Detect which cell encompasses the target text, then output its [x, y] center coordinate. 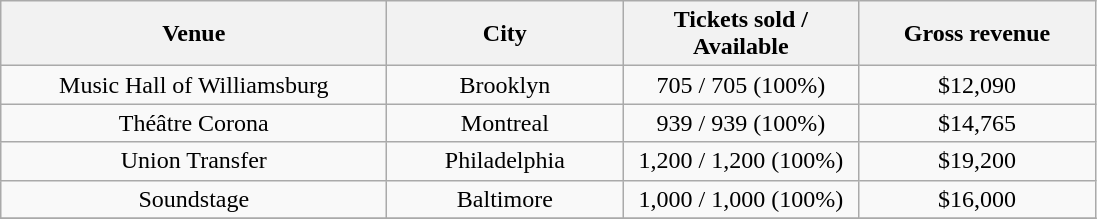
City [505, 34]
1,200 / 1,200 (100%) [741, 161]
Théâtre Corona [194, 123]
$12,090 [977, 85]
Philadelphia [505, 161]
$19,200 [977, 161]
$14,765 [977, 123]
Gross revenue [977, 34]
Montreal [505, 123]
Soundstage [194, 199]
Baltimore [505, 199]
Tickets sold / Available [741, 34]
705 / 705 (100%) [741, 85]
1,000 / 1,000 (100%) [741, 199]
Music Hall of Williamsburg [194, 85]
939 / 939 (100%) [741, 123]
$16,000 [977, 199]
Union Transfer [194, 161]
Venue [194, 34]
Brooklyn [505, 85]
